Return the [x, y] coordinate for the center point of the cell that contains the specified text.  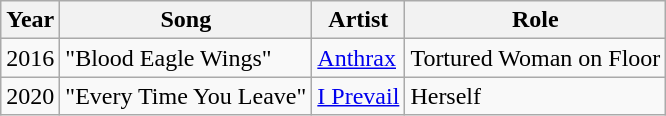
Tortured Woman on Floor [536, 58]
Song [186, 20]
Artist [358, 20]
"Every Time You Leave" [186, 96]
2020 [30, 96]
Herself [536, 96]
"Blood Eagle Wings" [186, 58]
Anthrax [358, 58]
2016 [30, 58]
Year [30, 20]
I Prevail [358, 96]
Role [536, 20]
